Determine the (X, Y) coordinate at the center of the cell enclosing the given text.  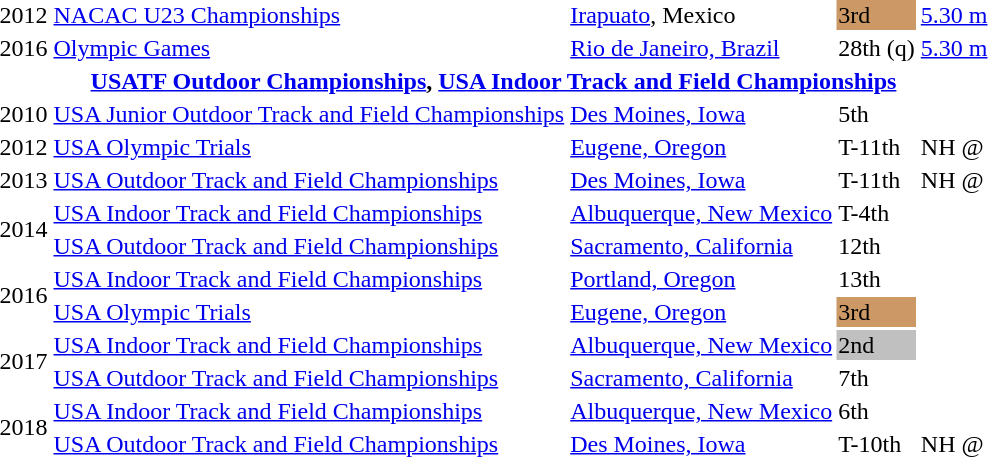
28th (q) (877, 48)
13th (877, 279)
NACAC U23 Championships (309, 15)
12th (877, 246)
5th (877, 114)
Olympic Games (309, 48)
T-4th (877, 213)
Irapuato, Mexico (702, 15)
7th (877, 378)
6th (877, 411)
Portland, Oregon (702, 279)
Rio de Janeiro, Brazil (702, 48)
USA Junior Outdoor Track and Field Championships (309, 114)
2nd (877, 345)
